For the text-containing cell, return its midpoint in (x, y) coordinate format. 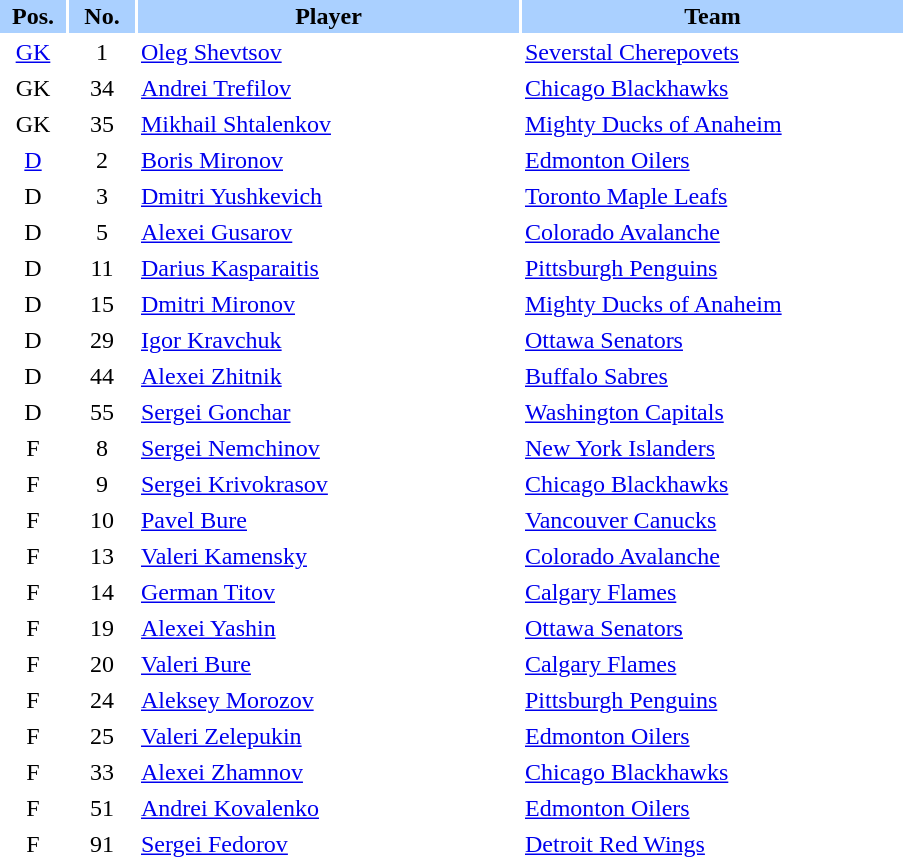
Valeri Zelepukin (328, 736)
11 (102, 268)
Dmitri Mironov (328, 304)
14 (102, 592)
34 (102, 88)
Player (328, 16)
No. (102, 16)
Washington Capitals (712, 412)
44 (102, 376)
Valeri Kamensky (328, 556)
15 (102, 304)
Sergei Krivokrasov (328, 484)
55 (102, 412)
Pos. (33, 16)
Alexei Gusarov (328, 232)
Valeri Bure (328, 664)
Boris Mironov (328, 160)
Toronto Maple Leafs (712, 196)
Andrei Kovalenko (328, 808)
New York Islanders (712, 448)
20 (102, 664)
Sergei Nemchinov (328, 448)
Alexei Yashin (328, 628)
Darius Kasparaitis (328, 268)
9 (102, 484)
24 (102, 700)
19 (102, 628)
Sergei Gonchar (328, 412)
Oleg Shevtsov (328, 52)
Alexei Zhamnov (328, 772)
German Titov (328, 592)
29 (102, 340)
Dmitri Yushkevich (328, 196)
Mikhail Shtalenkov (328, 124)
51 (102, 808)
10 (102, 520)
1 (102, 52)
Pavel Bure (328, 520)
13 (102, 556)
33 (102, 772)
5 (102, 232)
Vancouver Canucks (712, 520)
3 (102, 196)
Igor Kravchuk (328, 340)
Aleksey Morozov (328, 700)
35 (102, 124)
Andrei Trefilov (328, 88)
Buffalo Sabres (712, 376)
Alexei Zhitnik (328, 376)
8 (102, 448)
Team (712, 16)
Severstal Cherepovets (712, 52)
2 (102, 160)
25 (102, 736)
